Extract the (X, Y) coordinate from the center of the cell holding the provided text.  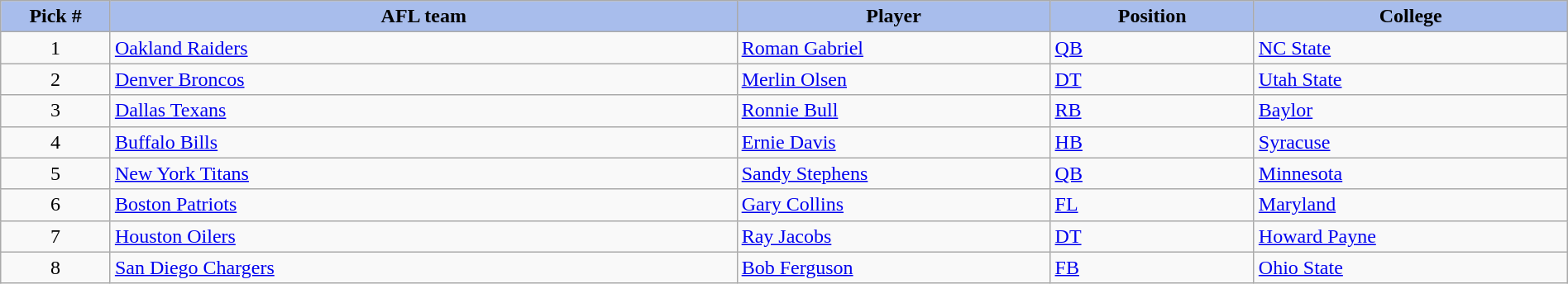
Dallas Texans (423, 111)
6 (56, 205)
Ernie Davis (893, 142)
Player (893, 17)
Ronnie Bull (893, 111)
AFL team (423, 17)
NC State (1411, 48)
College (1411, 17)
3 (56, 111)
Ray Jacobs (893, 236)
Ohio State (1411, 267)
FB (1152, 267)
8 (56, 267)
Boston Patriots (423, 205)
Houston Oilers (423, 236)
Roman Gabriel (893, 48)
4 (56, 142)
FL (1152, 205)
Pick # (56, 17)
2 (56, 79)
Utah State (1411, 79)
5 (56, 173)
7 (56, 236)
Position (1152, 17)
Oakland Raiders (423, 48)
San Diego Chargers (423, 267)
RB (1152, 111)
New York Titans (423, 173)
Minnesota (1411, 173)
Baylor (1411, 111)
Howard Payne (1411, 236)
1 (56, 48)
Denver Broncos (423, 79)
Syracuse (1411, 142)
Gary Collins (893, 205)
Maryland (1411, 205)
Merlin Olsen (893, 79)
Buffalo Bills (423, 142)
HB (1152, 142)
Bob Ferguson (893, 267)
Sandy Stephens (893, 173)
